Search for the cell housing the specified text and yield its [x, y] center coordinate. 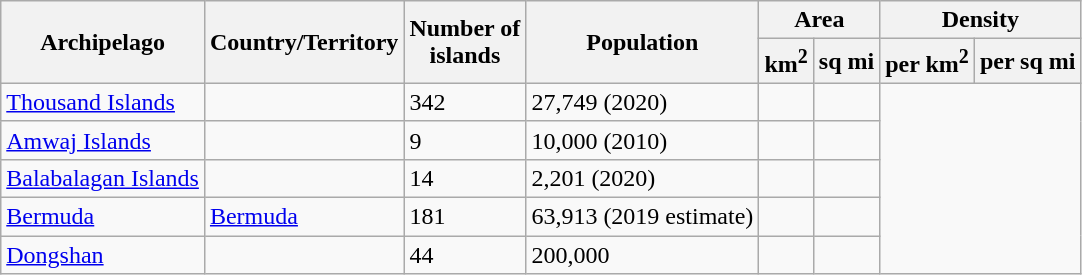
Area [820, 20]
63,913 (2019 estimate) [642, 217]
Number ofislands [465, 42]
181 [465, 217]
14 [465, 178]
km2 [786, 62]
27,749 (2020) [642, 102]
per sq mi [1028, 62]
10,000 (2010) [642, 140]
342 [465, 102]
sq mi [846, 62]
Archipelago [103, 42]
Country/Territory [304, 42]
Density [980, 20]
Amwaj Islands [103, 140]
2,201 (2020) [642, 178]
Thousand Islands [103, 102]
per km2 [928, 62]
Population [642, 42]
Dongshan [103, 255]
44 [465, 255]
9 [465, 140]
Balabalagan Islands [103, 178]
200,000 [642, 255]
